For the text-containing cell, return its midpoint in [x, y] coordinate format. 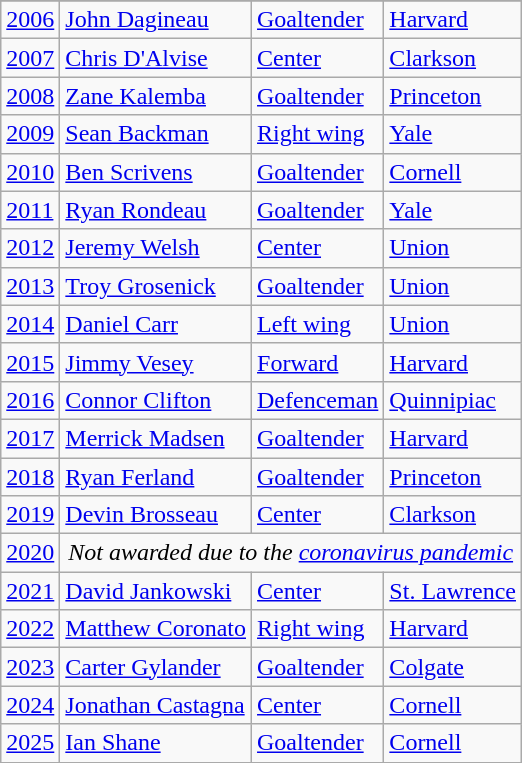
Zane Kalemba [156, 96]
2010 [30, 172]
Jeremy Welsh [156, 248]
2019 [30, 515]
Daniel Carr [156, 324]
John Dagineau [156, 20]
Not awarded due to the coronavirus pandemic [291, 553]
Chris D'Alvise [156, 58]
2011 [30, 210]
2008 [30, 96]
Defenceman [318, 400]
2007 [30, 58]
Jimmy Vesey [156, 362]
Ben Scrivens [156, 172]
Devin Brosseau [156, 515]
2022 [30, 629]
2020 [30, 553]
2009 [30, 134]
Left wing [318, 324]
2025 [30, 743]
2015 [30, 362]
2012 [30, 248]
2024 [30, 705]
Sean Backman [156, 134]
2016 [30, 400]
2013 [30, 286]
2017 [30, 438]
David Jankowski [156, 591]
St. Lawrence [453, 591]
2021 [30, 591]
Forward [318, 362]
Ian Shane [156, 743]
Merrick Madsen [156, 438]
Troy Grosenick [156, 286]
2014 [30, 324]
Colgate [453, 667]
Matthew Coronato [156, 629]
2023 [30, 667]
Ryan Rondeau [156, 210]
Quinnipiac [453, 400]
Ryan Ferland [156, 477]
Jonathan Castagna [156, 705]
2006 [30, 20]
Carter Gylander [156, 667]
2018 [30, 477]
Connor Clifton [156, 400]
